Extract the (x, y) coordinate from the center of the cell holding the provided text.  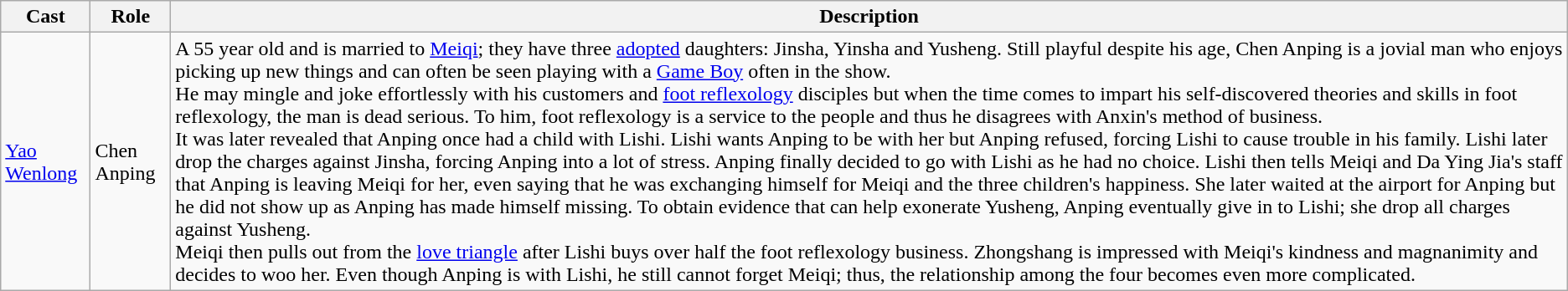
Chen Anping (131, 161)
Yao Wenlong (45, 161)
Role (131, 17)
Description (869, 17)
Cast (45, 17)
